Return [x, y] of the center of cell containing provided text 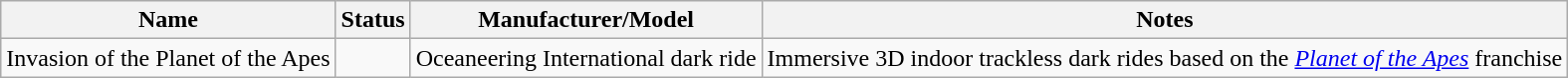
Name [168, 20]
Invasion of the Planet of the Apes [168, 58]
Manufacturer/Model [585, 20]
Oceaneering International dark ride [585, 58]
Immersive 3D indoor trackless dark rides based on the Planet of the Apes franchise [1165, 58]
Notes [1165, 20]
Status [372, 20]
